Output the (X, Y) coordinate of the center of the cell containing the given text.  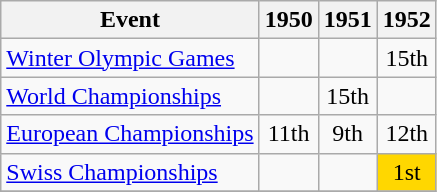
World Championships (130, 96)
1952 (406, 20)
1st (406, 172)
11th (288, 134)
12th (406, 134)
9th (348, 134)
Event (130, 20)
Winter Olympic Games (130, 58)
European Championships (130, 134)
Swiss Championships (130, 172)
1950 (288, 20)
1951 (348, 20)
